For the text-containing cell, return its midpoint in (x, y) coordinate format. 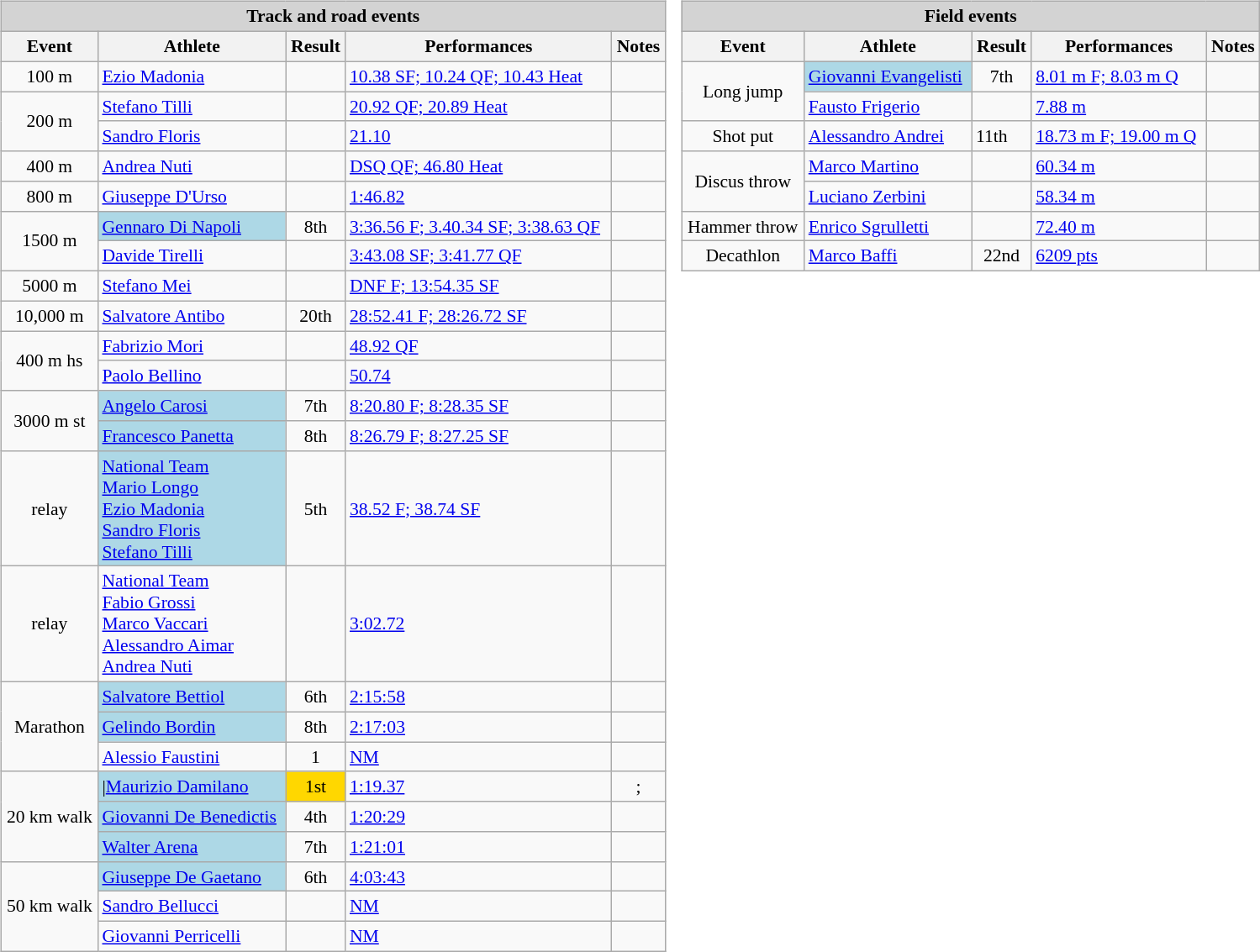
21.10 (479, 136)
Walter Arena (192, 847)
Gennaro Di Napoli (192, 226)
Hammer throw (743, 226)
400 m (49, 166)
Long jump (743, 91)
5000 m (49, 286)
1:19.37 (479, 786)
20 km walk (49, 817)
1:20:29 (479, 817)
Gelindo Bordin (192, 727)
2:17:03 (479, 727)
50.74 (479, 376)
100 m (49, 76)
Giuseppe D'Urso (192, 197)
Stefano Tilli (192, 107)
8:20.80 F; 8:28.35 SF (479, 406)
Alessio Faustini (192, 757)
38.52 F; 38.74 SF (479, 508)
Paolo Bellino (192, 376)
Field events (971, 17)
8.01 m F; 8.03 m Q (1119, 76)
10.38 SF; 10.24 QF; 10.43 Heat (479, 76)
400 m hs (49, 361)
DNF F; 13:54.35 SF (479, 286)
6209 pts (1119, 256)
Luciano Zerbini (888, 197)
Enrico Sgrulletti (888, 226)
800 m (49, 197)
National TeamFabio GrossiMarco VaccariAlessandro AimarAndrea Nuti (192, 624)
50 km walk (49, 906)
Salvatore Antibo (192, 316)
Davide Tirelli (192, 256)
20.92 QF; 20.89 Heat (479, 107)
3:43.08 SF; 3:41.77 QF (479, 256)
5th (316, 508)
4:03:43 (479, 876)
1st (316, 786)
20th (316, 316)
1:21:01 (479, 847)
Francesco Panetta (192, 436)
3:36.56 F; 3.40.34 SF; 3:38.63 QF (479, 226)
DSQ QF; 46.80 Heat (479, 166)
2:15:58 (479, 697)
3000 m st (49, 420)
72.40 m (1119, 226)
200 m (49, 121)
Angelo Carosi (192, 406)
Track and road events (333, 17)
|Maurizio Damilano (192, 786)
Giovanni Perricelli (192, 936)
58.34 m (1119, 197)
10,000 m (49, 316)
1500 m (49, 240)
; (639, 786)
11th (1002, 136)
National TeamMario LongoEzio MadoniaSandro FlorisStefano Tilli (192, 508)
Giovanni De Benedictis (192, 817)
Giovanni Evangelisti (888, 76)
3:02.72 (479, 624)
Andrea Nuti (192, 166)
Marco Baffi (888, 256)
Fabrizio Mori (192, 346)
Fausto Frigerio (888, 107)
Ezio Madonia (192, 76)
8:26.79 F; 8:27.25 SF (479, 436)
4th (316, 817)
7.88 m (1119, 107)
Discus throw (743, 181)
1:46.82 (479, 197)
60.34 m (1119, 166)
Salvatore Bettiol (192, 697)
Alessandro Andrei (888, 136)
18.73 m F; 19.00 m Q (1119, 136)
28:52.41 F; 28:26.72 SF (479, 316)
Shot put (743, 136)
Giuseppe De Gaetano (192, 876)
Decathlon (743, 256)
1 (316, 757)
Sandro Floris (192, 136)
22nd (1002, 256)
Sandro Bellucci (192, 907)
48.92 QF (479, 346)
Stefano Mei (192, 286)
Marathon (49, 726)
Marco Martino (888, 166)
